Provide the (X, Y) coordinate of the cell's center where the given text is located.  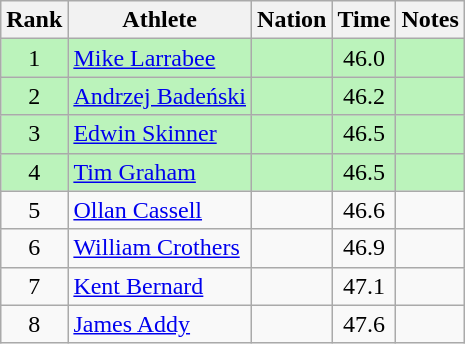
Time (364, 20)
Edwin Skinner (160, 134)
Ollan Cassell (160, 210)
2 (34, 96)
5 (34, 210)
Tim Graham (160, 172)
Notes (430, 20)
8 (34, 324)
1 (34, 58)
7 (34, 286)
Rank (34, 20)
Nation (292, 20)
Andrzej Badeński (160, 96)
Mike Larrabee (160, 58)
4 (34, 172)
46.2 (364, 96)
Athlete (160, 20)
47.1 (364, 286)
46.0 (364, 58)
3 (34, 134)
William Crothers (160, 248)
46.9 (364, 248)
Kent Bernard (160, 286)
46.6 (364, 210)
James Addy (160, 324)
47.6 (364, 324)
6 (34, 248)
